Determine the [X, Y] coordinate at the center of the cell enclosing the given text.  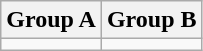
Group A [52, 20]
Group B [152, 20]
